Capture the cell that displays the provided text and extract its (x, y) central coordinate. 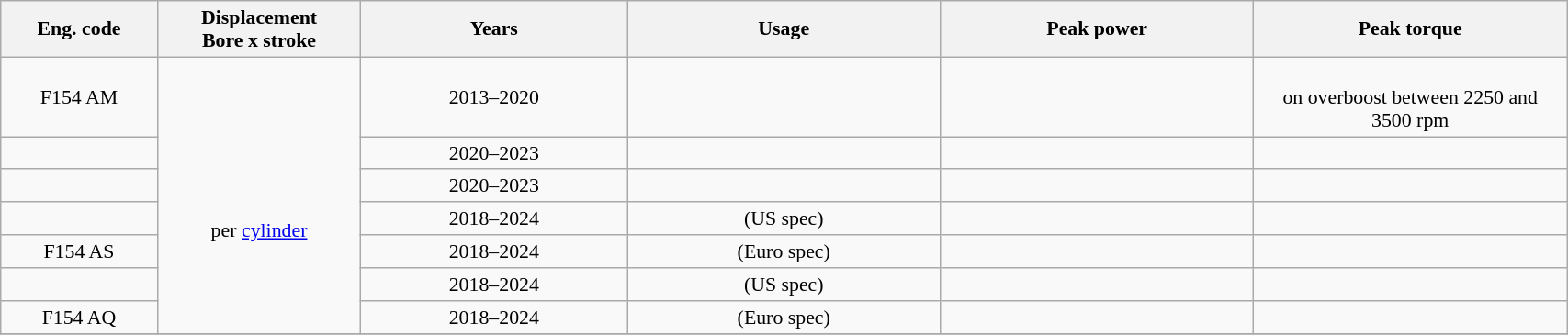
Usage (784, 28)
Peak power (1097, 28)
F154 AS (79, 251)
Peak torque (1411, 28)
per cylinder (259, 195)
DisplacementBore x stroke (259, 28)
2013–2020 (494, 97)
F154 AM (79, 97)
Eng. code (79, 28)
on overboost between 2250 and 3500 rpm (1411, 97)
F154 AQ (79, 317)
Years (494, 28)
